Capture the cell that displays the provided text and extract its (x, y) central coordinate. 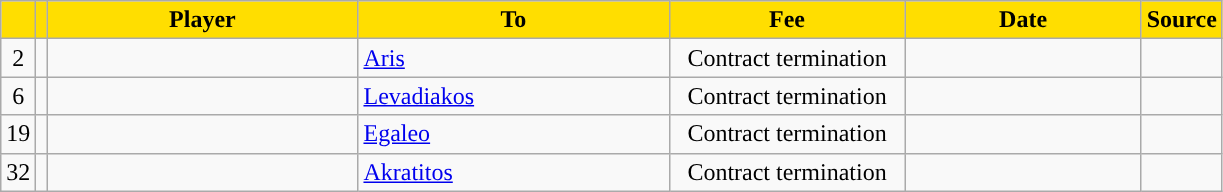
Player (202, 20)
To (514, 20)
Aris (514, 58)
Akratitos (514, 172)
Date (1023, 20)
Fee (787, 20)
Egaleo (514, 134)
Levadiakos (514, 96)
19 (18, 134)
32 (18, 172)
2 (18, 58)
Source (1182, 20)
6 (18, 96)
